Return [X, Y] of the center of cell containing provided text 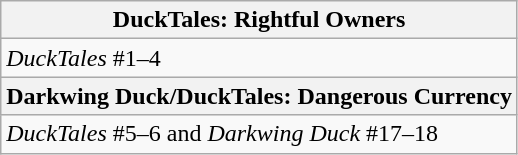
DuckTales #1–4 [260, 58]
Darkwing Duck/DuckTales: Dangerous Currency [260, 96]
DuckTales #5–6 and Darkwing Duck #17–18 [260, 134]
DuckTales: Rightful Owners [260, 20]
